For the text-containing cell, return its midpoint in (X, Y) coordinate format. 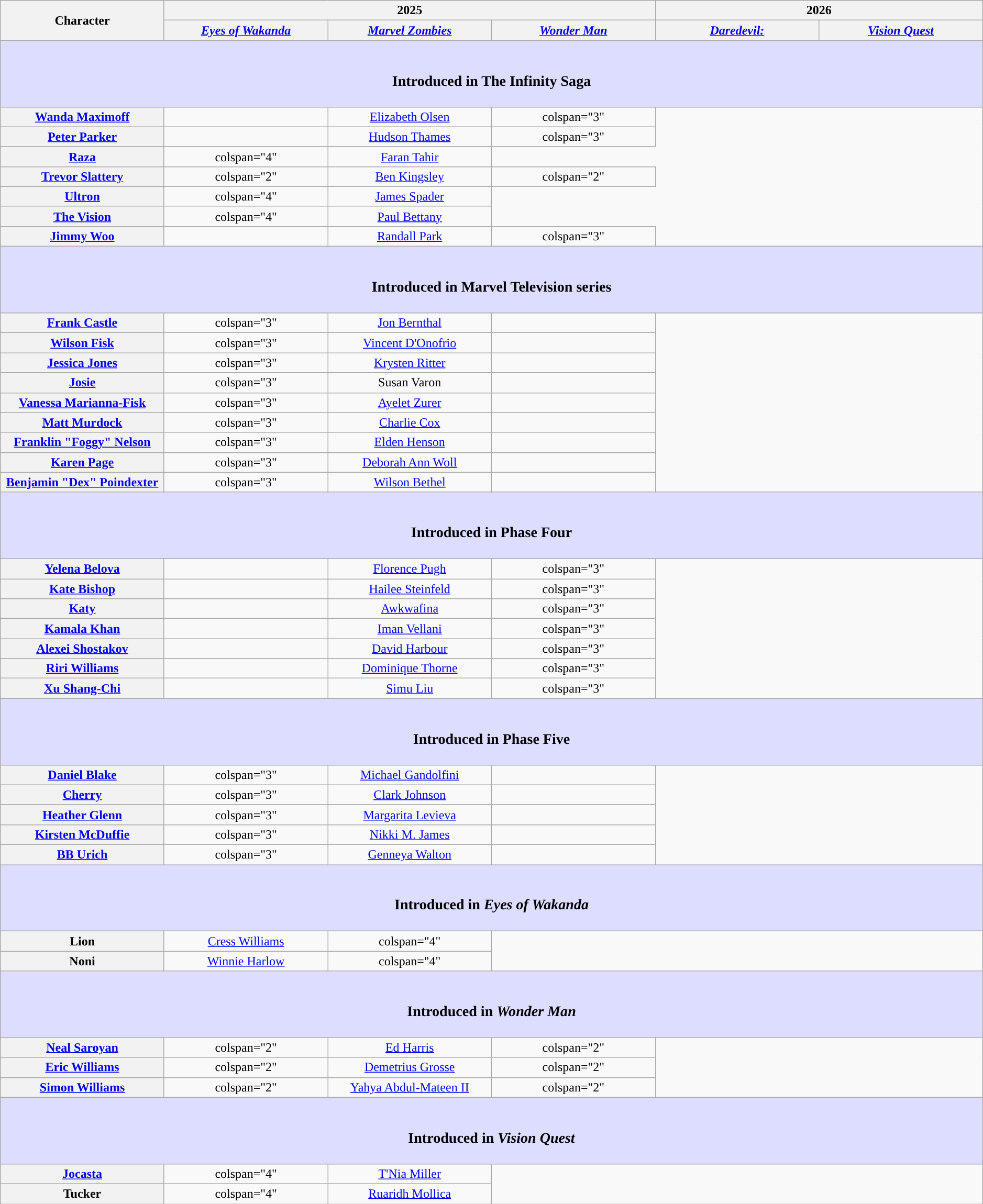
Cherry (83, 795)
Riri Williams (83, 668)
Jessica Jones (83, 363)
Introduced in Phase Five (492, 732)
Introduced in The Infinity Saga (492, 73)
Faran Tahir (410, 157)
Nikki M. James (410, 834)
Hailee Steinfeld (410, 589)
Benjamin "Dex" Poindexter (83, 482)
Elizabeth Olsen (410, 117)
Neal Saroyan (83, 1047)
Clark Johnson (410, 795)
Margarita Levieva (410, 815)
Xu Shang-Chi (83, 688)
Peter Parker (83, 137)
Tucker (83, 1194)
Raza (83, 157)
Wanda Maximoff (83, 117)
Heather Glenn (83, 815)
Ultron (83, 196)
Lion (83, 941)
Vincent D'Onofrio (410, 343)
Introduced in Eyes of Wakanda (492, 898)
2025 (410, 10)
Introduced in Phase Four (492, 526)
Paul Bettany (410, 216)
Dominique Thorne (410, 668)
T'Nia Miller (410, 1174)
Cress Williams (246, 941)
Winnie Harlow (246, 961)
Daniel Blake (83, 775)
Ed Harris (410, 1047)
2026 (819, 10)
Iman Vellani (410, 629)
Frank Castle (83, 323)
Matt Murdock (83, 422)
BB Urich (83, 854)
Jon Bernthal (410, 323)
Simon Williams (83, 1087)
Elden Henson (410, 442)
Franklin "Foggy" Nelson (83, 442)
Introduced in Wonder Man (492, 1004)
Hudson Thames (410, 137)
Deborah Ann Woll (410, 462)
Awkwafina (410, 609)
Kirsten McDuffie (83, 834)
Michael Gandolfini (410, 775)
Florence Pugh (410, 569)
Jocasta (83, 1174)
Jimmy Woo (83, 236)
David Harbour (410, 649)
Yahya Abdul-Mateen II (410, 1087)
James Spader (410, 196)
Vision Quest (901, 30)
Marvel Zombies (410, 30)
Yelena Belova (83, 569)
Krysten Ritter (410, 363)
Kamala Khan (83, 629)
Ben Kingsley (410, 176)
Ruaridh Mollica (410, 1194)
Introduced in Vision Quest (492, 1131)
Daredevil: (737, 30)
Eric Williams (83, 1067)
Simu Liu (410, 688)
Genneya Walton (410, 854)
Trevor Slattery (83, 176)
Vanessa Marianna-Fisk (83, 403)
The Vision (83, 216)
Susan Varon (410, 383)
Karen Page (83, 462)
Charlie Cox (410, 422)
Introduced in Marvel Television series (492, 280)
Katy (83, 609)
Randall Park (410, 236)
Character (83, 20)
Josie (83, 383)
Wilson Bethel (410, 482)
Alexei Shostakov (83, 649)
Eyes of Wakanda (246, 30)
Demetrius Grosse (410, 1067)
Ayelet Zurer (410, 403)
Wonder Man (574, 30)
Kate Bishop (83, 589)
Noni (83, 961)
Wilson Fisk (83, 343)
